Capture the cell that displays the provided text and extract its (X, Y) central coordinate. 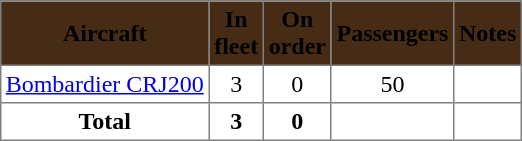
Onorder (297, 33)
Notes (488, 33)
Aircraft (104, 33)
Total (104, 122)
In fleet (236, 33)
Passengers (392, 33)
50 (392, 84)
Bombardier CRJ200 (104, 84)
